Return the (X, Y) coordinate for the center point of the cell that contains the specified text.  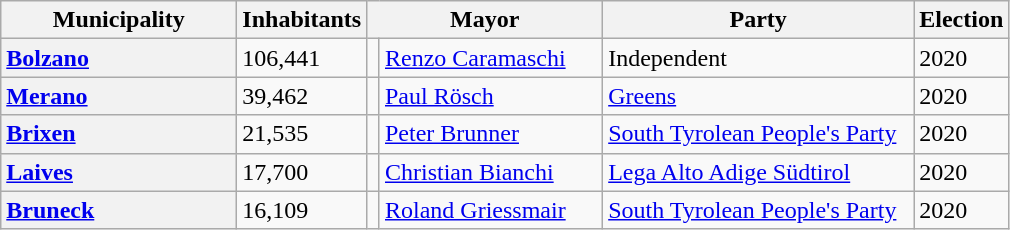
Bolzano (119, 58)
Lega Alto Adige Südtirol (758, 172)
Greens (758, 96)
21,535 (302, 134)
Independent (758, 58)
Paul Rösch (490, 96)
Municipality (119, 20)
106,441 (302, 58)
Renzo Caramaschi (490, 58)
16,109 (302, 210)
Party (758, 20)
Bruneck (119, 210)
Peter Brunner (490, 134)
Brixen (119, 134)
Roland Griessmair (490, 210)
Christian Bianchi (490, 172)
Mayor (485, 20)
17,700 (302, 172)
39,462 (302, 96)
Laives (119, 172)
Inhabitants (302, 20)
Merano (119, 96)
Election (962, 20)
